Detect which cell encompasses the target text, then output its (X, Y) center coordinate. 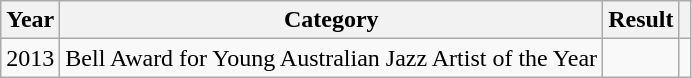
Result (641, 20)
Bell Award for Young Australian Jazz Artist of the Year (332, 58)
Year (30, 20)
2013 (30, 58)
Category (332, 20)
